For the text-containing cell, return its midpoint in (x, y) coordinate format. 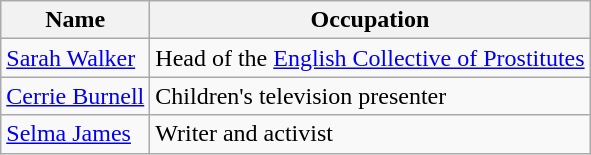
Cerrie Burnell (76, 96)
Writer and activist (370, 134)
Sarah Walker (76, 58)
Selma James (76, 134)
Occupation (370, 20)
Children's television presenter (370, 96)
Name (76, 20)
Head of the English Collective of Prostitutes (370, 58)
